Scan for the cell matching the given text and deliver its [X, Y] coordinate at center. 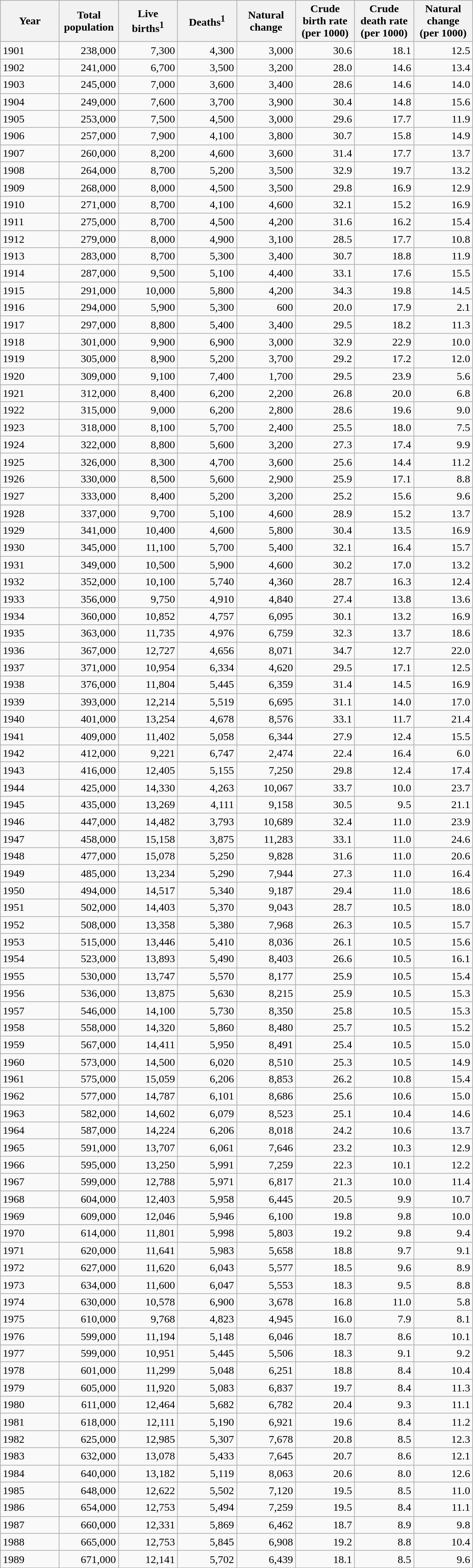
10,500 [148, 565]
458,000 [89, 839]
315,000 [89, 410]
7,678 [266, 1439]
1979 [30, 1388]
4,700 [207, 462]
8,063 [266, 1473]
5,502 [207, 1491]
1929 [30, 531]
1952 [30, 925]
1921 [30, 393]
8,300 [148, 462]
29.2 [325, 359]
4,400 [266, 273]
Natural change [266, 21]
1922 [30, 410]
13,250 [148, 1165]
4,757 [207, 616]
12,622 [148, 1491]
8.0 [384, 1473]
1953 [30, 942]
1907 [30, 153]
1913 [30, 256]
13,078 [148, 1456]
15,059 [148, 1079]
9.4 [443, 1233]
13,358 [148, 925]
13,875 [148, 993]
1911 [30, 222]
5,148 [207, 1336]
318,000 [89, 427]
1932 [30, 582]
11,620 [148, 1268]
9.0 [443, 410]
22.3 [325, 1165]
1901 [30, 50]
494,000 [89, 891]
502,000 [89, 908]
1923 [30, 427]
279,000 [89, 239]
275,000 [89, 222]
5,950 [207, 1045]
1959 [30, 1045]
1972 [30, 1268]
5,250 [207, 856]
7,645 [266, 1456]
1946 [30, 822]
26.8 [325, 393]
305,000 [89, 359]
577,000 [89, 1096]
1909 [30, 187]
625,000 [89, 1439]
8,403 [266, 959]
12,141 [148, 1559]
5,083 [207, 1388]
515,000 [89, 942]
1924 [30, 445]
8,177 [266, 976]
367,000 [89, 650]
30.6 [325, 50]
5,340 [207, 891]
1955 [30, 976]
5,058 [207, 736]
9.2 [443, 1354]
6,047 [207, 1285]
1976 [30, 1336]
18.5 [325, 1268]
14.4 [384, 462]
1960 [30, 1062]
257,000 [89, 136]
12.3 [443, 1439]
600 [266, 308]
6,079 [207, 1114]
5,190 [207, 1422]
558,000 [89, 1027]
12,788 [148, 1182]
371,000 [89, 668]
3,100 [266, 239]
10.3 [384, 1148]
301,000 [89, 342]
23.2 [325, 1148]
5,577 [266, 1268]
20.5 [325, 1199]
9,187 [266, 891]
660,000 [89, 1525]
7,250 [266, 770]
3,678 [266, 1302]
6,462 [266, 1525]
10,951 [148, 1354]
5,845 [207, 1542]
11,402 [148, 736]
20.8 [325, 1439]
26.2 [325, 1079]
4,976 [207, 633]
5,553 [266, 1285]
6,817 [266, 1182]
Live births1 [148, 21]
6,101 [207, 1096]
260,000 [89, 153]
9,000 [148, 410]
5,946 [207, 1216]
28.0 [325, 68]
16.2 [384, 222]
6,061 [207, 1148]
4,263 [207, 788]
4,300 [207, 50]
9,043 [266, 908]
7,000 [148, 85]
3,875 [207, 839]
337,000 [89, 513]
435,000 [89, 805]
6,921 [266, 1422]
7,600 [148, 102]
640,000 [89, 1473]
13,254 [148, 719]
5,490 [207, 959]
4,360 [266, 582]
30.5 [325, 805]
Deaths1 [207, 21]
1926 [30, 479]
6,439 [266, 1559]
291,000 [89, 291]
1912 [30, 239]
8,100 [148, 427]
601,000 [89, 1371]
352,000 [89, 582]
13.5 [384, 531]
1987 [30, 1525]
2,474 [266, 753]
5,519 [207, 702]
5,971 [207, 1182]
1968 [30, 1199]
22.0 [443, 650]
326,000 [89, 462]
1934 [30, 616]
17.2 [384, 359]
1962 [30, 1096]
1,700 [266, 376]
1974 [30, 1302]
14,411 [148, 1045]
4,656 [207, 650]
12,727 [148, 650]
8,071 [266, 650]
1917 [30, 325]
287,000 [89, 273]
8,510 [266, 1062]
5,958 [207, 1199]
2,900 [266, 479]
16.3 [384, 582]
2,800 [266, 410]
12,214 [148, 702]
11,299 [148, 1371]
15,158 [148, 839]
1988 [30, 1542]
6,344 [266, 736]
Total population [89, 21]
3,900 [266, 102]
610,000 [89, 1319]
1971 [30, 1250]
Crude birth rate (per 1000) [325, 21]
8.1 [443, 1319]
536,000 [89, 993]
1920 [30, 376]
10,689 [266, 822]
12.7 [384, 650]
620,000 [89, 1250]
21.4 [443, 719]
1930 [30, 548]
1903 [30, 85]
10,954 [148, 668]
1986 [30, 1508]
6,445 [266, 1199]
17.6 [384, 273]
12,464 [148, 1405]
34.7 [325, 650]
12.2 [443, 1165]
297,000 [89, 325]
477,000 [89, 856]
508,000 [89, 925]
312,000 [89, 393]
12.0 [443, 359]
1935 [30, 633]
1915 [30, 291]
20.4 [325, 1405]
322,000 [89, 445]
665,000 [89, 1542]
4,823 [207, 1319]
16.0 [325, 1319]
26.1 [325, 942]
Crude death rate (per 1000) [384, 21]
8,900 [148, 359]
632,000 [89, 1456]
26.6 [325, 959]
5,370 [207, 908]
4,620 [266, 668]
618,000 [89, 1422]
1977 [30, 1354]
6,095 [266, 616]
Year [30, 21]
1985 [30, 1491]
14,787 [148, 1096]
5,570 [207, 976]
5,983 [207, 1250]
7,944 [266, 873]
356,000 [89, 599]
1927 [30, 496]
7,120 [266, 1491]
264,000 [89, 170]
1939 [30, 702]
241,000 [89, 68]
523,000 [89, 959]
21.3 [325, 1182]
5,155 [207, 770]
7,300 [148, 50]
25.1 [325, 1114]
14.8 [384, 102]
1937 [30, 668]
1982 [30, 1439]
1967 [30, 1182]
14,403 [148, 908]
6,251 [266, 1371]
12.6 [443, 1473]
1933 [30, 599]
9,750 [148, 599]
31.1 [325, 702]
245,000 [89, 85]
5.8 [443, 1302]
5,869 [207, 1525]
1931 [30, 565]
546,000 [89, 1010]
28.5 [325, 239]
11,804 [148, 685]
12,046 [148, 1216]
5,630 [207, 993]
8,215 [266, 993]
12,985 [148, 1439]
609,000 [89, 1216]
485,000 [89, 873]
6,695 [266, 702]
4,945 [266, 1319]
4,111 [207, 805]
7,400 [207, 376]
22.9 [384, 342]
32.4 [325, 822]
13,234 [148, 873]
6,908 [266, 1542]
249,000 [89, 102]
8,853 [266, 1079]
447,000 [89, 822]
294,000 [89, 308]
5,860 [207, 1027]
671,000 [89, 1559]
25.8 [325, 1010]
12.1 [443, 1456]
2.1 [443, 308]
1919 [30, 359]
12,405 [148, 770]
22.4 [325, 753]
1951 [30, 908]
360,000 [89, 616]
9,158 [266, 805]
634,000 [89, 1285]
6,020 [207, 1062]
591,000 [89, 1148]
1941 [30, 736]
8,576 [266, 719]
363,000 [89, 633]
14,330 [148, 788]
345,000 [89, 548]
5,740 [207, 582]
1957 [30, 1010]
5,682 [207, 1405]
268,000 [89, 187]
5,048 [207, 1371]
9,221 [148, 753]
13,269 [148, 805]
12,331 [148, 1525]
16.1 [443, 959]
25.2 [325, 496]
11,100 [148, 548]
573,000 [89, 1062]
6.0 [443, 753]
412,000 [89, 753]
530,000 [89, 976]
27.4 [325, 599]
567,000 [89, 1045]
10,067 [266, 788]
5,380 [207, 925]
238,000 [89, 50]
330,000 [89, 479]
1978 [30, 1371]
425,000 [89, 788]
13.8 [384, 599]
1910 [30, 205]
2,400 [266, 427]
1904 [30, 102]
5,494 [207, 1508]
6,700 [148, 68]
6,782 [266, 1405]
5,702 [207, 1559]
401,000 [89, 719]
253,000 [89, 119]
6,747 [207, 753]
630,000 [89, 1302]
582,000 [89, 1114]
349,000 [89, 565]
27.9 [325, 736]
1980 [30, 1405]
9,768 [148, 1319]
24.2 [325, 1131]
6,100 [266, 1216]
4,678 [207, 719]
25.5 [325, 427]
26.3 [325, 925]
1949 [30, 873]
1906 [30, 136]
7,968 [266, 925]
28.9 [325, 513]
1942 [30, 753]
5,991 [207, 1165]
30.2 [325, 565]
10.7 [443, 1199]
409,000 [89, 736]
6,334 [207, 668]
10,852 [148, 616]
1964 [30, 1131]
25.7 [325, 1027]
17.9 [384, 308]
8,491 [266, 1045]
1936 [30, 650]
5,998 [207, 1233]
29.4 [325, 891]
11.4 [443, 1182]
15.8 [384, 136]
23.7 [443, 788]
3,793 [207, 822]
376,000 [89, 685]
11.7 [384, 719]
13,446 [148, 942]
1940 [30, 719]
5,307 [207, 1439]
8,200 [148, 153]
9.7 [384, 1250]
11,600 [148, 1285]
627,000 [89, 1268]
5,730 [207, 1010]
8,036 [266, 942]
Natural change (per 1000) [443, 21]
1950 [30, 891]
1958 [30, 1027]
5.6 [443, 376]
1983 [30, 1456]
7,900 [148, 136]
1969 [30, 1216]
8,018 [266, 1131]
595,000 [89, 1165]
9,100 [148, 376]
29.6 [325, 119]
1984 [30, 1473]
18.2 [384, 325]
1928 [30, 513]
1973 [30, 1285]
9,700 [148, 513]
6,359 [266, 685]
1914 [30, 273]
32.3 [325, 633]
1918 [30, 342]
1902 [30, 68]
5,658 [266, 1250]
1989 [30, 1559]
10,000 [148, 291]
25.3 [325, 1062]
9,828 [266, 856]
8,350 [266, 1010]
9,500 [148, 273]
13.4 [443, 68]
7.5 [443, 427]
2,200 [266, 393]
5,433 [207, 1456]
575,000 [89, 1079]
30.1 [325, 616]
12,111 [148, 1422]
605,000 [89, 1388]
1963 [30, 1114]
20.7 [325, 1456]
8,686 [266, 1096]
13,707 [148, 1148]
14,482 [148, 822]
5,410 [207, 942]
14,500 [148, 1062]
5,803 [266, 1233]
24.6 [443, 839]
271,000 [89, 205]
7,646 [266, 1148]
13,182 [148, 1473]
1908 [30, 170]
13,893 [148, 959]
283,000 [89, 256]
648,000 [89, 1491]
1954 [30, 959]
1916 [30, 308]
1956 [30, 993]
11,641 [148, 1250]
8,500 [148, 479]
10,100 [148, 582]
8,480 [266, 1027]
3,800 [266, 136]
9.3 [384, 1405]
13,747 [148, 976]
14,224 [148, 1131]
15,078 [148, 856]
1947 [30, 839]
14,320 [148, 1027]
7,500 [148, 119]
1970 [30, 1233]
11,194 [148, 1336]
12,403 [148, 1199]
7.9 [384, 1319]
416,000 [89, 770]
393,000 [89, 702]
614,000 [89, 1233]
11,801 [148, 1233]
9,900 [148, 342]
1975 [30, 1319]
587,000 [89, 1131]
4,840 [266, 599]
6,837 [266, 1388]
8,523 [266, 1114]
16.8 [325, 1302]
309,000 [89, 376]
333,000 [89, 496]
11,920 [148, 1388]
6.8 [443, 393]
10,400 [148, 531]
5,119 [207, 1473]
6,046 [266, 1336]
6,043 [207, 1268]
4,900 [207, 239]
1944 [30, 788]
1981 [30, 1422]
21.1 [443, 805]
11,283 [266, 839]
1925 [30, 462]
34.3 [325, 291]
33.7 [325, 788]
4,910 [207, 599]
1945 [30, 805]
14,602 [148, 1114]
14,100 [148, 1010]
5,290 [207, 873]
1965 [30, 1148]
5,506 [266, 1354]
1948 [30, 856]
14,517 [148, 891]
11,735 [148, 633]
6,759 [266, 633]
654,000 [89, 1508]
1966 [30, 1165]
25.4 [325, 1045]
13.6 [443, 599]
604,000 [89, 1199]
611,000 [89, 1405]
1961 [30, 1079]
341,000 [89, 531]
10,578 [148, 1302]
1938 [30, 685]
1905 [30, 119]
1943 [30, 770]
